Pinpoint the cell where the given text exists, returning its [X, Y] midpoint coordinate. 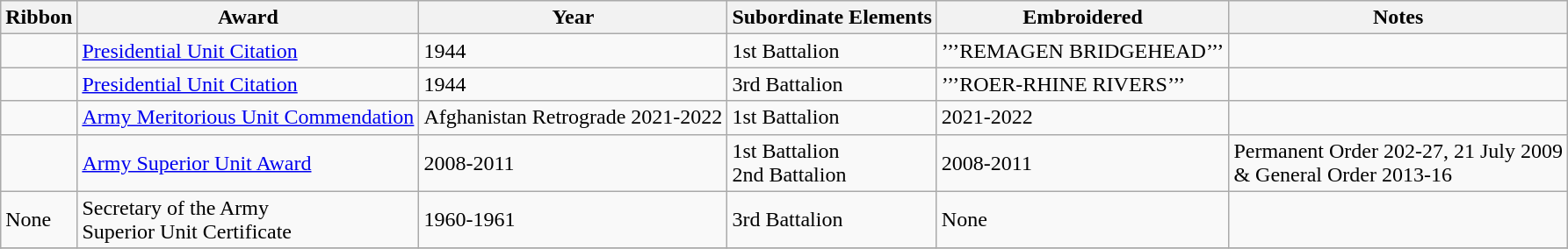
Award [248, 18]
1st Battalion2nd Battalion [832, 163]
Army Superior Unit Award [248, 163]
1960-1961 [573, 219]
2021-2022 [1082, 117]
Year [573, 18]
Afghanistan Retrograde 2021-2022 [573, 117]
Subordinate Elements [832, 18]
Ribbon [39, 18]
Embroidered [1082, 18]
’’’REMAGEN BRIDGEHEAD’’’ [1082, 51]
Notes [1398, 18]
Secretary of the Army Superior Unit Certificate [248, 219]
’’’ROER-RHINE RIVERS’’’ [1082, 84]
Army Meritorious Unit Commendation [248, 117]
Permanent Order 202-27, 21 July 2009 & General Order 2013-16 [1398, 163]
